Provide the (X, Y) coordinate of the cell's center where the given text is located.  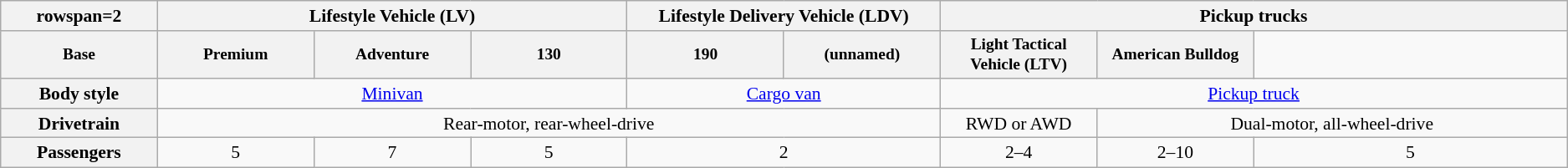
130 (549, 55)
190 (706, 55)
Pickup trucks (1253, 16)
Minivan (392, 94)
Adventure (391, 55)
Premium (236, 55)
RWD or AWD (1019, 124)
2 (784, 153)
Drivetrain (79, 124)
Dual-motor, all-wheel-drive (1332, 124)
rowspan=2 (79, 16)
2–4 (1019, 153)
Body style (79, 94)
Pickup truck (1253, 94)
Cargo van (784, 94)
Passengers (79, 153)
American Bulldog (1176, 55)
(unnamed) (861, 55)
7 (391, 153)
Lifestyle Vehicle (LV) (392, 16)
Light Tactical Vehicle (LTV) (1019, 55)
2–10 (1176, 153)
Rear-motor, rear-wheel-drive (549, 124)
Lifestyle Delivery Vehicle (LDV) (784, 16)
Base (79, 55)
